Search for the cell housing the specified text and yield its [X, Y] center coordinate. 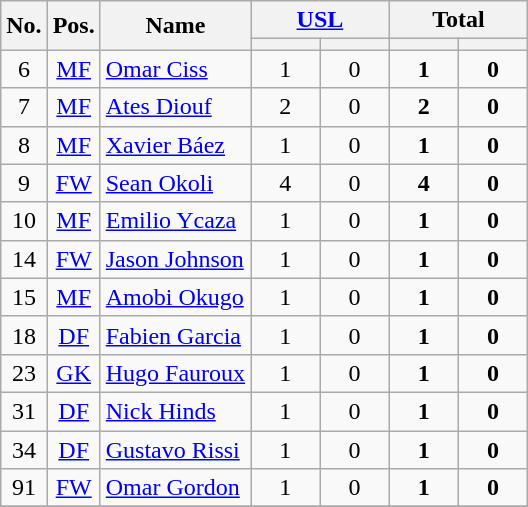
34 [24, 449]
Name [175, 26]
Fabien Garcia [175, 335]
18 [24, 335]
8 [24, 145]
9 [24, 183]
14 [24, 259]
Pos. [74, 26]
Omar Ciss [175, 69]
7 [24, 107]
Total [458, 20]
23 [24, 373]
Emilio Ycaza [175, 221]
6 [24, 69]
Hugo Fauroux [175, 373]
91 [24, 488]
Gustavo Rissi [175, 449]
Amobi Okugo [175, 297]
Jason Johnson [175, 259]
15 [24, 297]
GK [74, 373]
USL [320, 20]
No. [24, 26]
Sean Okoli [175, 183]
31 [24, 411]
Ates Diouf [175, 107]
10 [24, 221]
Omar Gordon [175, 488]
Nick Hinds [175, 411]
Xavier Báez [175, 145]
